Identify which cell holds the provided text, then report its [x, y] central coordinate. 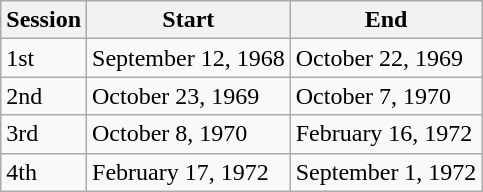
October 7, 1970 [386, 96]
October 23, 1969 [189, 96]
3rd [44, 134]
4th [44, 172]
October 8, 1970 [189, 134]
September 12, 1968 [189, 58]
1st [44, 58]
February 16, 1972 [386, 134]
Start [189, 20]
October 22, 1969 [386, 58]
September 1, 1972 [386, 172]
February 17, 1972 [189, 172]
Session [44, 20]
End [386, 20]
2nd [44, 96]
